For the text-containing cell, return its midpoint in [x, y] coordinate format. 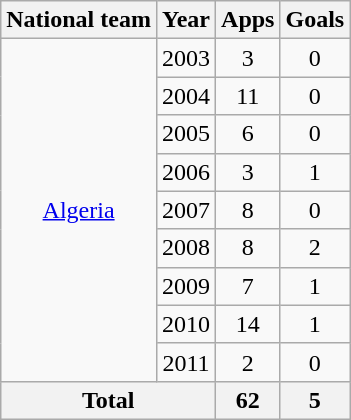
2004 [186, 96]
National team [79, 20]
2006 [186, 172]
2009 [186, 286]
2011 [186, 362]
Total [108, 400]
2008 [186, 248]
Apps [248, 20]
Algeria [79, 210]
62 [248, 400]
2003 [186, 58]
6 [248, 134]
7 [248, 286]
11 [248, 96]
Year [186, 20]
2010 [186, 324]
2007 [186, 210]
14 [248, 324]
5 [315, 400]
2005 [186, 134]
Goals [315, 20]
